Search for the cell housing the specified text and yield its (X, Y) center coordinate. 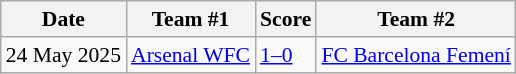
Score (286, 19)
Team #1 (190, 19)
FC Barcelona Femení (416, 55)
Date (64, 19)
1–0 (286, 55)
24 May 2025 (64, 55)
Arsenal WFC (190, 55)
Team #2 (416, 19)
